Find where the given text appears and provide that cell's center as [x, y] coordinate. 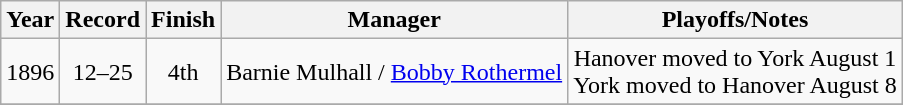
Year [30, 20]
4th [184, 72]
Playoffs/Notes [736, 20]
Manager [394, 20]
12–25 [103, 72]
Barnie Mulhall / Bobby Rothermel [394, 72]
Finish [184, 20]
1896 [30, 72]
Hanover moved to York August 1 York moved to Hanover August 8 [736, 72]
Record [103, 20]
